Pinpoint the cell where the given text exists, returning its [x, y] midpoint coordinate. 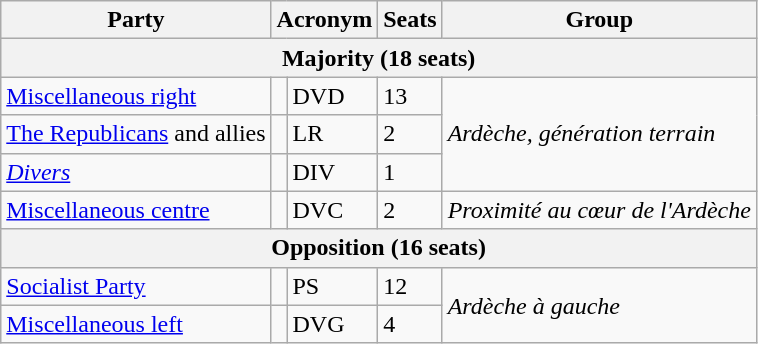
Majority (18 seats) [379, 58]
Opposition (16 seats) [379, 248]
DVD [332, 96]
Seats [410, 20]
DVG [332, 324]
Miscellaneous centre [136, 210]
1 [410, 172]
DVC [332, 210]
Miscellaneous left [136, 324]
Ardèche, génération terrain [599, 134]
Group [599, 20]
13 [410, 96]
DIV [332, 172]
LR [332, 134]
12 [410, 286]
Party [136, 20]
Socialist Party [136, 286]
The Republicans and allies [136, 134]
Miscellaneous right [136, 96]
Proximité au cœur de l'Ardèche [599, 210]
PS [332, 286]
Ardèche à gauche [599, 305]
Acronym [324, 20]
Divers [136, 172]
4 [410, 324]
